For the text-containing cell, return its midpoint in [x, y] coordinate format. 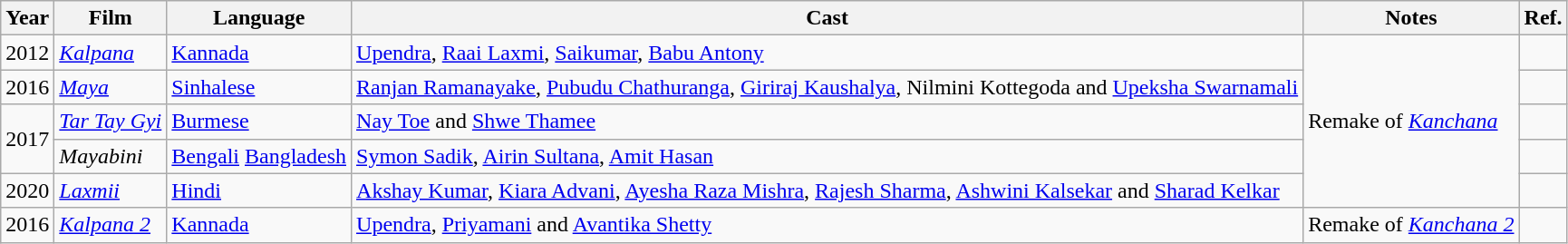
Sinhalese [259, 87]
Tar Tay Gyi [111, 122]
2017 [27, 139]
Upendra, Raai Laxmi, Saikumar, Babu Antony [828, 53]
Upendra, Priyamani and Avantika Shetty [828, 225]
Kalpana [111, 53]
2012 [27, 53]
Ranjan Ramanayake, Pubudu Chathuranga, Giriraj Kaushalya, Nilmini Kottegoda and Upeksha Swarnamali [828, 87]
Year [27, 18]
2020 [27, 190]
Cast [828, 18]
Ref. [1543, 18]
Laxmii [111, 190]
Notes [1411, 18]
Remake of Kanchana 2 [1411, 225]
Symon Sadik, Airin Sultana, Amit Hasan [828, 156]
Kalpana 2 [111, 225]
Bengali Bangladesh [259, 156]
Language [259, 18]
Maya [111, 87]
Akshay Kumar, Kiara Advani, Ayesha Raza Mishra, Rajesh Sharma, Ashwini Kalsekar and Sharad Kelkar [828, 190]
Remake of Kanchana [1411, 122]
Hindi [259, 190]
Nay Toe and Shwe Thamee [828, 122]
Film [111, 18]
Burmese [259, 122]
Mayabini [111, 156]
